Output the (x, y) coordinate of the center of the cell containing the given text.  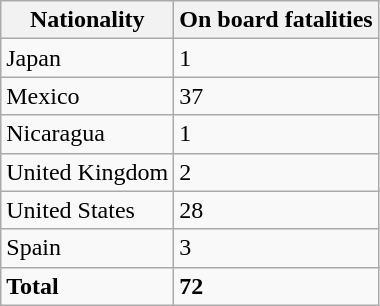
28 (276, 210)
Spain (88, 248)
On board fatalities (276, 20)
Mexico (88, 96)
Total (88, 286)
37 (276, 96)
72 (276, 286)
Nationality (88, 20)
Japan (88, 58)
United Kingdom (88, 172)
3 (276, 248)
2 (276, 172)
Nicaragua (88, 134)
United States (88, 210)
